For the text-containing cell, return its midpoint in [X, Y] coordinate format. 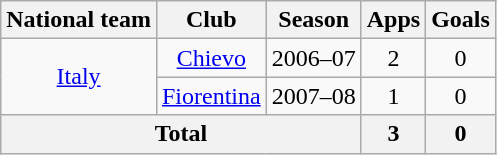
Chievo [211, 58]
1 [393, 96]
Goals [461, 20]
Club [211, 20]
Total [181, 134]
Fiorentina [211, 96]
2007–08 [314, 96]
2 [393, 58]
2006–07 [314, 58]
3 [393, 134]
Season [314, 20]
National team [79, 20]
Italy [79, 77]
Apps [393, 20]
